Provide the [x, y] coordinate of the cell's center where the given text is located.  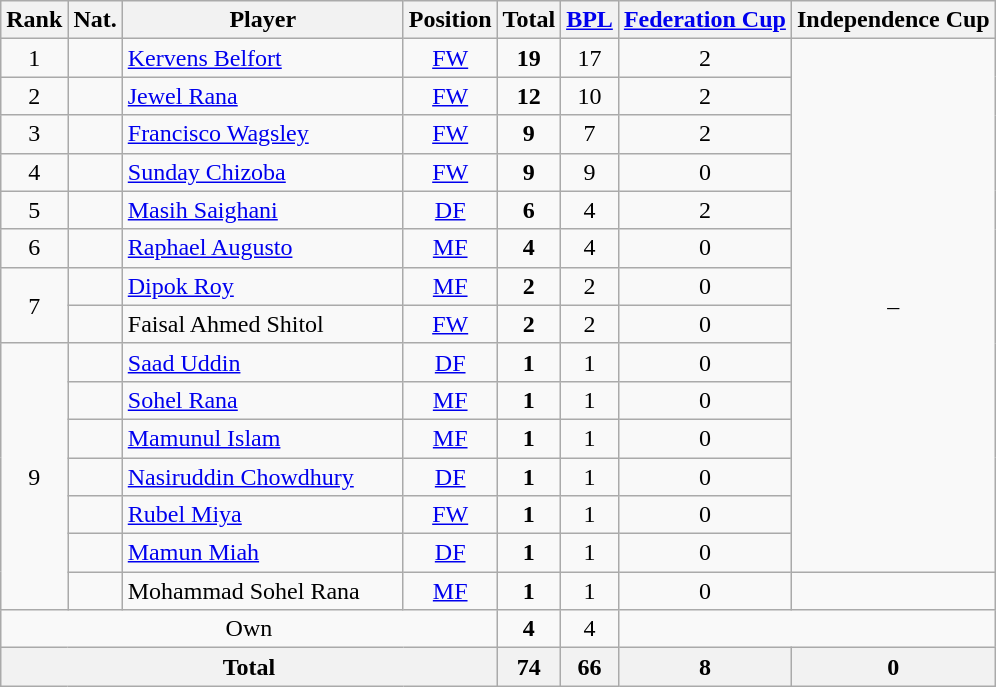
Mamunul Islam [262, 438]
– [893, 306]
Masih Saighani [262, 210]
Mamun Miah [262, 553]
74 [529, 667]
19 [529, 58]
Position [450, 20]
Sohel Rana [262, 400]
17 [590, 58]
10 [590, 96]
12 [529, 96]
Nat. [95, 20]
5 [34, 210]
Kervens Belfort [262, 58]
Saad Uddin [262, 362]
Rank [34, 20]
66 [590, 667]
Nasiruddin Chowdhury [262, 477]
BPL [590, 20]
Player [262, 20]
Mohammad Sohel Rana [262, 591]
Francisco Wagsley [262, 134]
Rubel Miya [262, 515]
Independence Cup [893, 20]
Dipok Roy [262, 286]
8 [704, 667]
Sunday Chizoba [262, 172]
Federation Cup [704, 20]
Own [249, 629]
Faisal Ahmed Shitol [262, 324]
3 [34, 134]
Raphael Augusto [262, 248]
Jewel Rana [262, 96]
